Provide the (X, Y) coordinate of the cell's center where the given text is located.  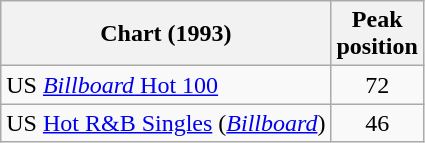
46 (377, 123)
US Billboard Hot 100 (166, 85)
Peakposition (377, 34)
Chart (1993) (166, 34)
72 (377, 85)
US Hot R&B Singles (Billboard) (166, 123)
